Identify which cell holds the provided text, then report its (x, y) central coordinate. 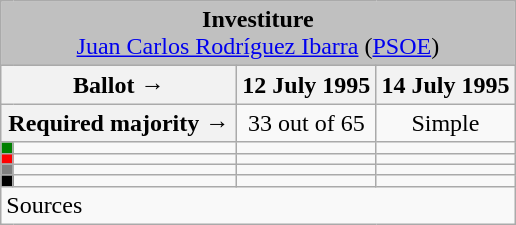
Required majority → (119, 123)
Ballot → (119, 85)
12 July 1995 (306, 85)
33 out of 65 (306, 123)
14 July 1995 (446, 85)
Simple (446, 123)
Sources (258, 205)
InvestitureJuan Carlos Rodríguez Ibarra (PSOE) (258, 34)
